Identify which cell holds the provided text, then report its [X, Y] central coordinate. 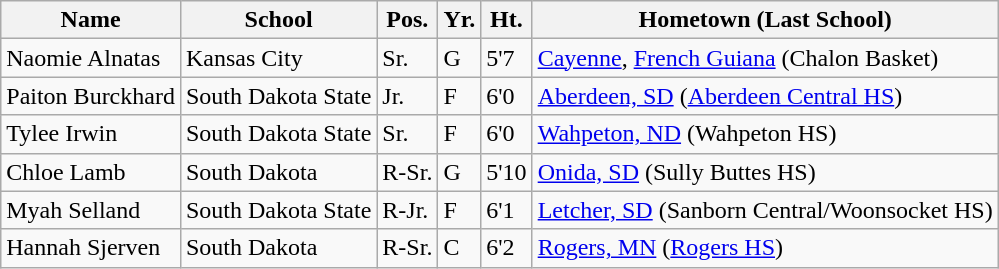
Jr. [408, 96]
Name [91, 20]
Rogers, MN (Rogers HS) [765, 248]
Myah Selland [91, 210]
Aberdeen, SD (Aberdeen Central HS) [765, 96]
Wahpeton, ND (Wahpeton HS) [765, 134]
C [460, 248]
Kansas City [278, 58]
Onida, SD (Sully Buttes HS) [765, 172]
School [278, 20]
Hometown (Last School) [765, 20]
5'7 [506, 58]
Tylee Irwin [91, 134]
6'1 [506, 210]
Ht. [506, 20]
Hannah Sjerven [91, 248]
Paiton Burckhard [91, 96]
6'2 [506, 248]
R-Jr. [408, 210]
Naomie Alnatas [91, 58]
5'10 [506, 172]
Chloe Lamb [91, 172]
Yr. [460, 20]
Pos. [408, 20]
Cayenne, French Guiana (Chalon Basket) [765, 58]
Letcher, SD (Sanborn Central/Woonsocket HS) [765, 210]
